Return [x, y] of the center of cell containing provided text 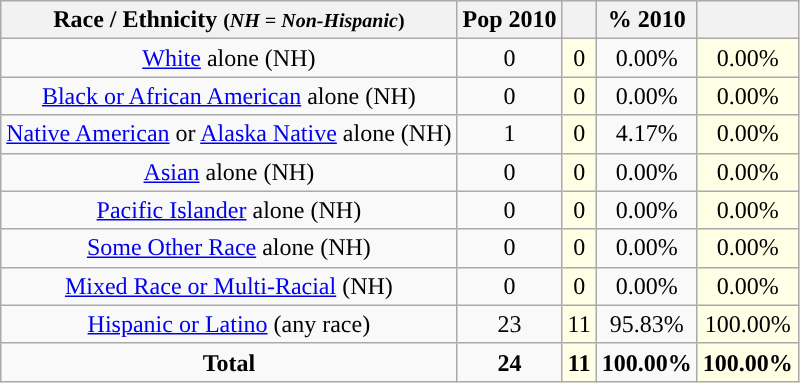
4.17% [646, 134]
24 [510, 362]
Native American or Alaska Native alone (NH) [229, 134]
1 [510, 134]
White alone (NH) [229, 58]
Mixed Race or Multi-Racial (NH) [229, 286]
Asian alone (NH) [229, 172]
Black or African American alone (NH) [229, 96]
95.83% [646, 324]
23 [510, 324]
Hispanic or Latino (any race) [229, 324]
% 2010 [646, 20]
Pacific Islander alone (NH) [229, 210]
Total [229, 362]
Race / Ethnicity (NH = Non-Hispanic) [229, 20]
Pop 2010 [510, 20]
Some Other Race alone (NH) [229, 248]
